Detect which cell encompasses the target text, then output its [X, Y] center coordinate. 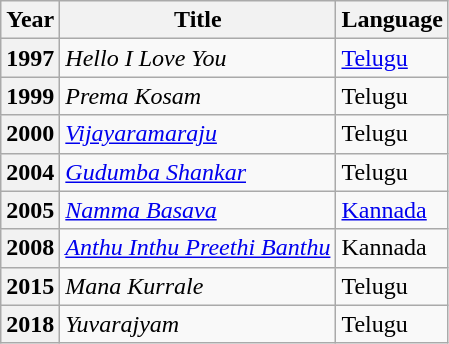
Anthu Inthu Preethi Banthu [198, 248]
Vijayaramaraju [198, 134]
2004 [30, 172]
Year [30, 20]
Hello I Love You [198, 58]
2008 [30, 248]
1997 [30, 58]
Prema Kosam [198, 96]
Language [392, 20]
Namma Basava [198, 210]
2018 [30, 324]
1999 [30, 96]
2005 [30, 210]
Mana Kurrale [198, 286]
2000 [30, 134]
Gudumba Shankar [198, 172]
Title [198, 20]
Yuvarajyam [198, 324]
2015 [30, 286]
